Return (X, Y) of the center of cell containing provided text 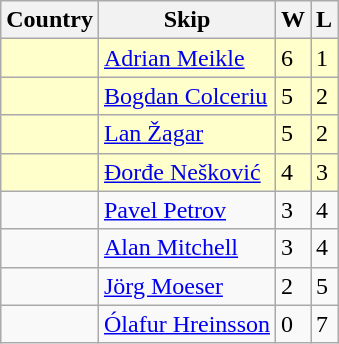
Jörg Moeser (186, 286)
1 (324, 58)
Ólafur Hreinsson (186, 324)
Skip (186, 20)
0 (294, 324)
Lan Žagar (186, 134)
Pavel Petrov (186, 210)
W (294, 20)
7 (324, 324)
Alan Mitchell (186, 248)
L (324, 20)
Country (50, 20)
Bogdan Colceriu (186, 96)
Đorđe Nešković (186, 172)
Adrian Meikle (186, 58)
6 (294, 58)
